Search for the cell housing the specified text and yield its [X, Y] center coordinate. 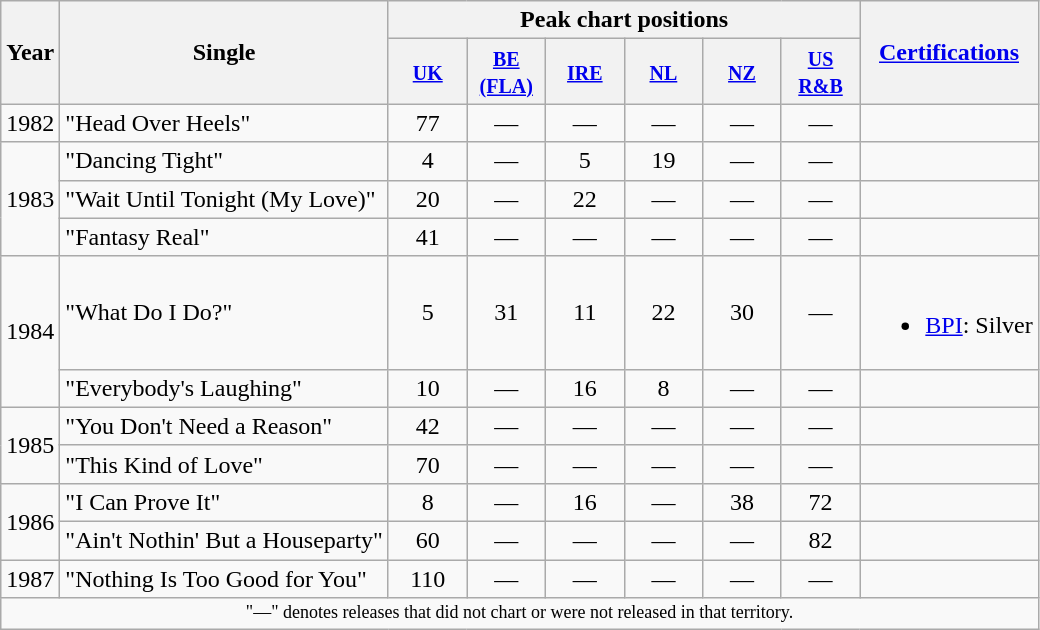
70 [428, 464]
"Nothing Is Too Good for You" [224, 579]
20 [428, 199]
IRE [586, 72]
"Ain't Nothin' But a Houseparty" [224, 540]
1985 [30, 445]
60 [428, 540]
82 [820, 540]
BE (FLA) [506, 72]
"Everybody's Laughing" [224, 388]
NZ [742, 72]
Peak chart positions [624, 20]
77 [428, 123]
1983 [30, 199]
1984 [30, 332]
US R&B [820, 72]
"Dancing Tight" [224, 161]
BPI: Silver [949, 312]
Certifications [949, 52]
30 [742, 312]
"What Do I Do?" [224, 312]
Single [224, 52]
41 [428, 237]
1987 [30, 579]
31 [506, 312]
"I Can Prove It" [224, 502]
NL [664, 72]
"This Kind of Love" [224, 464]
Year [30, 52]
72 [820, 502]
4 [428, 161]
"Fantasy Real" [224, 237]
110 [428, 579]
"Wait Until Tonight (My Love)" [224, 199]
"Head Over Heels" [224, 123]
42 [428, 426]
UK [428, 72]
11 [586, 312]
1982 [30, 123]
"You Don't Need a Reason" [224, 426]
10 [428, 388]
1986 [30, 521]
38 [742, 502]
"—" denotes releases that did not chart or were not released in that territory. [520, 614]
19 [664, 161]
